Return the [x, y] coordinate for the center point of the cell that contains the specified text.  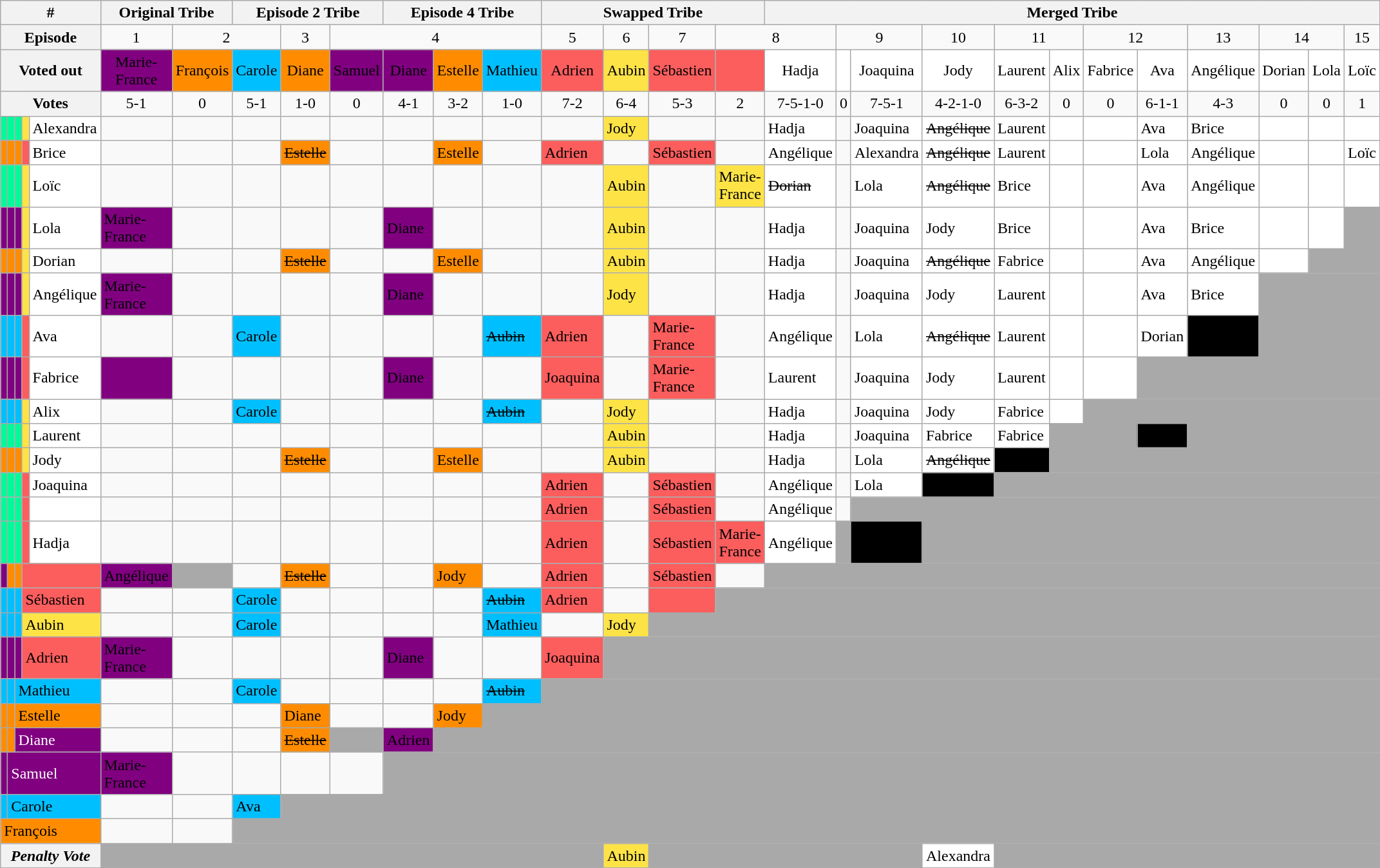
4-3 [1224, 104]
4-1 [408, 104]
Swapped Tribe [653, 13]
# [50, 13]
6-4 [626, 104]
Episode [50, 37]
6-1-1 [1162, 104]
5 [572, 37]
7-5-1 [886, 104]
7-5-1-0 [800, 104]
6 [626, 37]
9 [879, 37]
14 [1302, 37]
15 [1363, 37]
3-2 [458, 104]
13 [1224, 37]
7-2 [572, 104]
Voted out [50, 71]
11 [1039, 37]
10 [958, 37]
Votes [50, 104]
Episode 2 Tribe [308, 13]
4 [435, 37]
12 [1136, 37]
8 [775, 37]
Original Tribe [166, 13]
Episode 4 Tribe [462, 13]
3 [305, 37]
Penalty Vote [50, 856]
4-2-1-0 [958, 104]
6-3-2 [1022, 104]
5-3 [683, 104]
Merged Tribe [1072, 13]
7 [683, 37]
